Return [X, Y] of the center of cell containing provided text 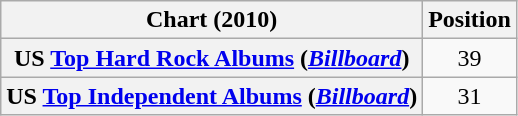
31 [470, 96]
Position [470, 20]
US Top Independent Albums (Billboard) [212, 96]
39 [470, 58]
Chart (2010) [212, 20]
US Top Hard Rock Albums (Billboard) [212, 58]
